Pinpoint the cell where the given text exists, returning its [x, y] midpoint coordinate. 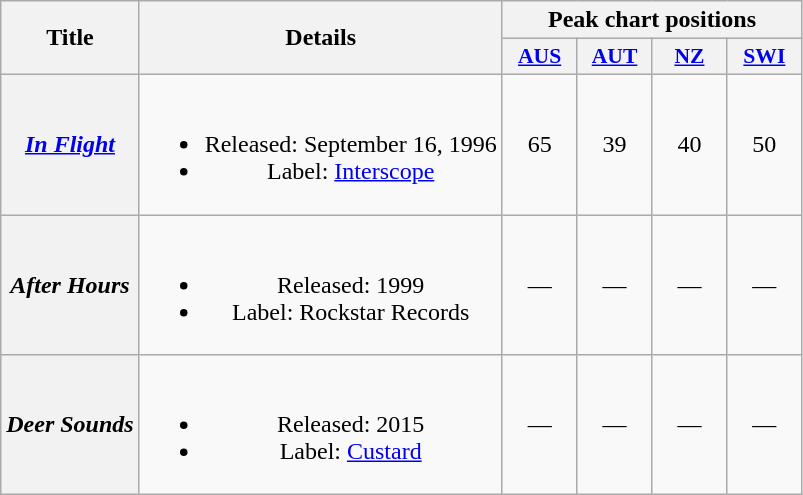
Peak chart positions [652, 20]
Title [70, 38]
65 [540, 144]
Released: 2015Label: Custard [320, 425]
Deer Sounds [70, 425]
AUT [614, 57]
NZ [690, 57]
50 [764, 144]
39 [614, 144]
Released: September 16, 1996Label: Interscope [320, 144]
In Flight [70, 144]
40 [690, 144]
Details [320, 38]
After Hours [70, 284]
AUS [540, 57]
SWI [764, 57]
Released: 1999Label: Rockstar Records [320, 284]
